Locate the cell with the specified text and output its (x, y) center coordinate. 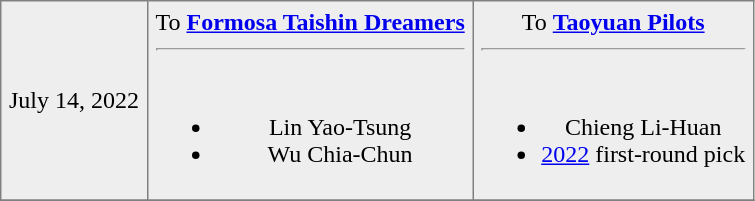
July 14, 2022 (74, 101)
To Formosa Taishin DreamersLin Yao-TsungWu Chia-Chun (310, 101)
To Taoyuan PilotsChieng Li-Huan2022 first-round pick (613, 101)
